Locate the cell with the specified text and output its [X, Y] center coordinate. 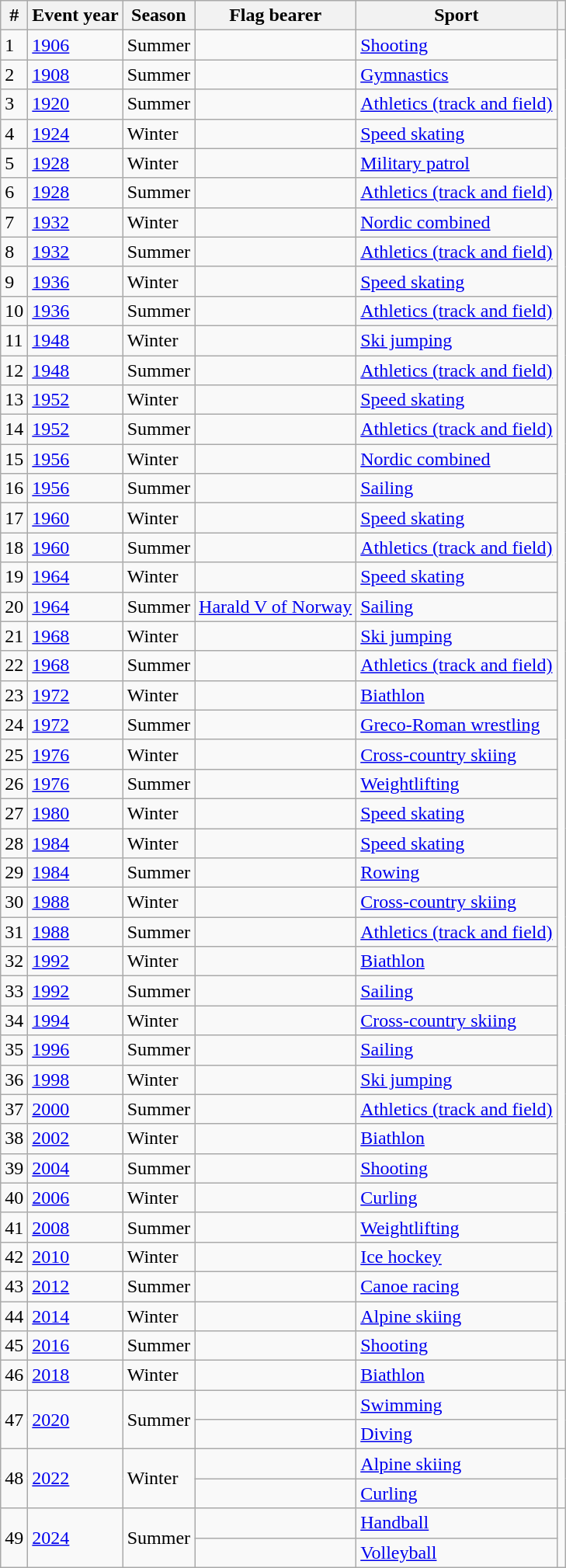
Military patrol [457, 163]
33 [14, 991]
Ice hockey [457, 1257]
7 [14, 222]
2024 [75, 1538]
34 [14, 1020]
3 [14, 104]
10 [14, 311]
28 [14, 843]
20 [14, 607]
1994 [75, 1020]
Sport [457, 16]
# [14, 16]
1980 [75, 813]
2000 [75, 1109]
48 [14, 1479]
1 [14, 45]
14 [14, 429]
1998 [75, 1080]
30 [14, 902]
47 [14, 1420]
2014 [75, 1316]
49 [14, 1538]
1996 [75, 1050]
9 [14, 281]
Harald V of Norway [276, 607]
23 [14, 695]
Rowing [457, 873]
1924 [75, 134]
Gymnastics [457, 75]
8 [14, 252]
2020 [75, 1420]
37 [14, 1109]
2008 [75, 1227]
2 [14, 75]
31 [14, 932]
18 [14, 548]
26 [14, 784]
Swimming [457, 1405]
4 [14, 134]
2006 [75, 1198]
Event year [75, 16]
2002 [75, 1139]
2018 [75, 1375]
17 [14, 518]
13 [14, 400]
45 [14, 1346]
2004 [75, 1168]
32 [14, 961]
1906 [75, 45]
15 [14, 459]
21 [14, 636]
24 [14, 725]
1908 [75, 75]
43 [14, 1286]
22 [14, 666]
41 [14, 1227]
12 [14, 370]
39 [14, 1168]
38 [14, 1139]
16 [14, 488]
44 [14, 1316]
Volleyball [457, 1552]
35 [14, 1050]
2012 [75, 1286]
6 [14, 193]
11 [14, 340]
1920 [75, 104]
2016 [75, 1346]
27 [14, 813]
46 [14, 1375]
36 [14, 1080]
29 [14, 873]
42 [14, 1257]
Handball [457, 1523]
Canoe racing [457, 1286]
Flag bearer [276, 16]
25 [14, 754]
2022 [75, 1479]
2010 [75, 1257]
19 [14, 577]
5 [14, 163]
Greco-Roman wrestling [457, 725]
Season [158, 16]
Diving [457, 1434]
40 [14, 1198]
